Identify which cell holds the provided text, then report its [x, y] central coordinate. 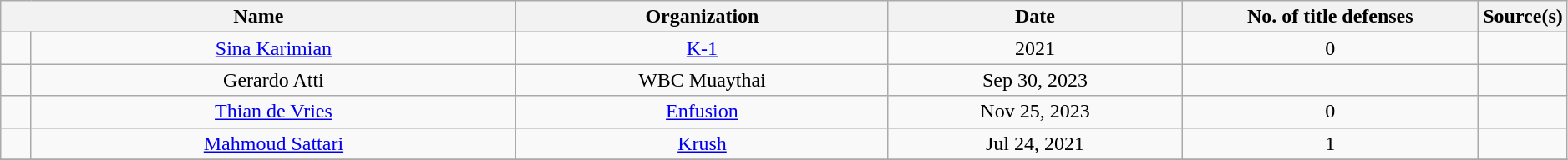
Sep 30, 2023 [1035, 80]
Organization [702, 17]
Mahmoud Sattari [274, 143]
Source(s) [1524, 17]
Enfusion [702, 112]
No. of title defenses [1330, 17]
Nov 25, 2023 [1035, 112]
Thian de Vries [274, 112]
Gerardo Atti [274, 80]
Jul 24, 2021 [1035, 143]
K-1 [702, 48]
Krush [702, 143]
Date [1035, 17]
1 [1330, 143]
Name [259, 17]
WBC Muaythai [702, 80]
2021 [1035, 48]
Sina Karimian [274, 48]
